Extract the (X, Y) coordinate from the center of the cell holding the provided text.  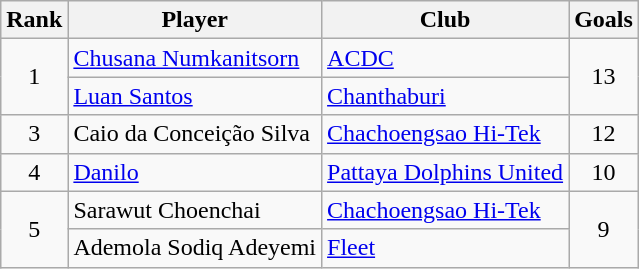
Luan Santos (195, 96)
Ademola Sodiq Adeyemi (195, 248)
Sarawut Choenchai (195, 210)
12 (604, 134)
Goals (604, 20)
Fleet (446, 248)
Player (195, 20)
Chusana Numkanitsorn (195, 58)
13 (604, 77)
Chanthaburi (446, 96)
Rank (34, 20)
10 (604, 172)
3 (34, 134)
Club (446, 20)
4 (34, 172)
9 (604, 229)
Pattaya Dolphins United (446, 172)
1 (34, 77)
Danilo (195, 172)
ACDC (446, 58)
5 (34, 229)
Caio da Conceição Silva (195, 134)
